Capture the cell that displays the provided text and extract its [X, Y] central coordinate. 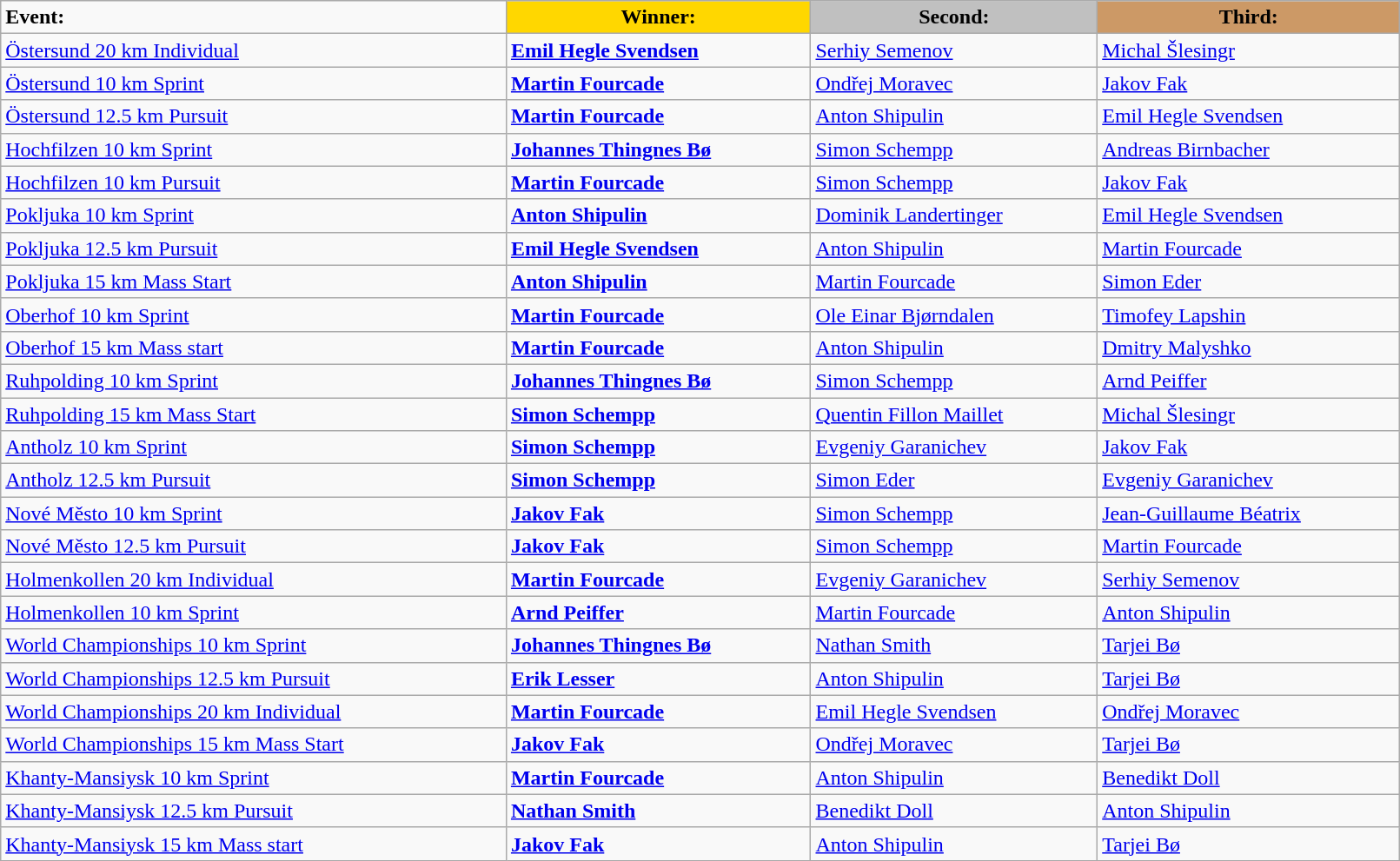
World Championships 20 km Individual [254, 712]
Pokljuka 12.5 km Pursuit [254, 248]
Event: [254, 17]
Oberhof 10 km Sprint [254, 315]
Hochfilzen 10 km Pursuit [254, 182]
Khanty-Mansiysk 10 km Sprint [254, 778]
Jean-Guillaume Béatrix [1249, 513]
Östersund 12.5 km Pursuit [254, 116]
World Championships 15 km Mass Start [254, 745]
Antholz 10 km Sprint [254, 447]
Timofey Lapshin [1249, 315]
Ole Einar Bjørndalen [954, 315]
Hochfilzen 10 km Sprint [254, 149]
Holmenkollen 10 km Sprint [254, 613]
Khanty-Mansiysk 15 km Mass start [254, 844]
Dominik Landertinger [954, 215]
Östersund 10 km Sprint [254, 83]
Ruhpolding 10 km Sprint [254, 381]
Ruhpolding 15 km Mass Start [254, 414]
Nové Město 12.5 km Pursuit [254, 546]
Third: [1249, 17]
Pokljuka 15 km Mass Start [254, 281]
Khanty-Mansiysk 12.5 km Pursuit [254, 811]
Quentin Fillon Maillet [954, 414]
Second: [954, 17]
Andreas Birnbacher [1249, 149]
Nové Město 10 km Sprint [254, 513]
Holmenkollen 20 km Individual [254, 580]
Oberhof 15 km Mass start [254, 348]
Pokljuka 10 km Sprint [254, 215]
World Championships 12.5 km Pursuit [254, 679]
Dmitry Malyshko [1249, 348]
Östersund 20 km Individual [254, 50]
Winner: [659, 17]
Antholz 12.5 km Pursuit [254, 480]
World Championships 10 km Sprint [254, 646]
Erik Lesser [659, 679]
